Return (x, y) of the center of cell containing provided text 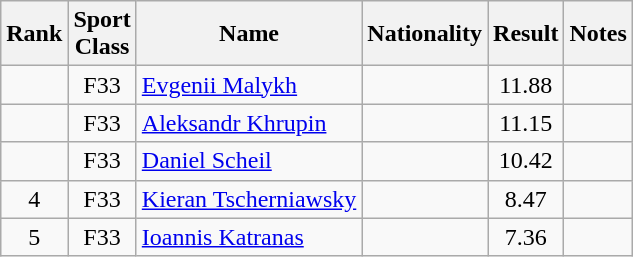
8.47 (526, 199)
Evgenii Malykh (249, 85)
10.42 (526, 161)
11.88 (526, 85)
Daniel Scheil (249, 161)
Nationality (425, 34)
11.15 (526, 123)
Kieran Tscherniawsky (249, 199)
Notes (598, 34)
Rank (34, 34)
Ioannis Katranas (249, 237)
5 (34, 237)
Result (526, 34)
Aleksandr Khrupin (249, 123)
4 (34, 199)
Name (249, 34)
7.36 (526, 237)
SportClass (102, 34)
